Determine the [X, Y] coordinate at the center of the cell enclosing the given text.  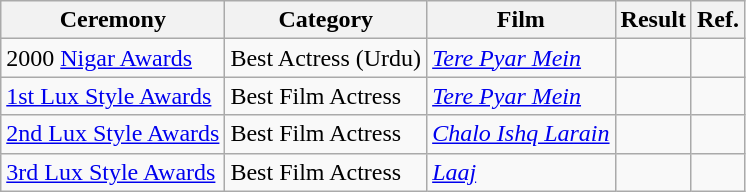
3rd Lux Style Awards [113, 172]
2nd Lux Style Awards [113, 134]
Result [653, 20]
2000 Nigar Awards [113, 58]
1st Lux Style Awards [113, 96]
Ref. [718, 20]
Category [326, 20]
Chalo Ishq Larain [521, 134]
Ceremony [113, 20]
Best Actress (Urdu) [326, 58]
Laaj [521, 172]
Film [521, 20]
